Locate the cell with the specified text and output its (x, y) center coordinate. 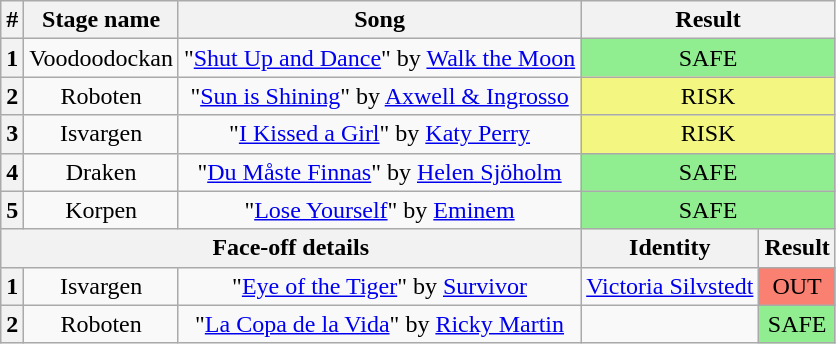
Draken (102, 172)
"Sun is Shining" by Axwell & Ingrosso (379, 96)
Victoria Silvstedt (670, 286)
"I Kissed a Girl" by Katy Perry (379, 134)
Voodoodockan (102, 58)
"Lose Yourself" by Eminem (379, 210)
OUT (797, 286)
5 (12, 210)
Face-off details (291, 248)
3 (12, 134)
Identity (670, 248)
"Eye of the Tiger" by Survivor (379, 286)
Korpen (102, 210)
Song (379, 20)
"Shut Up and Dance" by Walk the Moon (379, 58)
"Du Måste Finnas" by Helen Sjöholm (379, 172)
# (12, 20)
4 (12, 172)
Stage name (102, 20)
"La Copa de la Vida" by Ricky Martin (379, 324)
